Output the (x, y) coordinate of the center of the cell containing the given text.  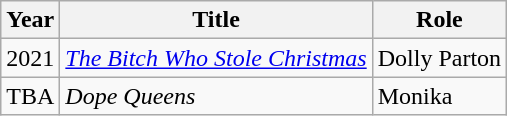
TBA (30, 96)
Monika (439, 96)
Dope Queens (216, 96)
Dolly Parton (439, 58)
Title (216, 20)
2021 (30, 58)
Role (439, 20)
The Bitch Who Stole Christmas (216, 58)
Year (30, 20)
